Find where the given text appears and provide that cell's center as (X, Y) coordinate. 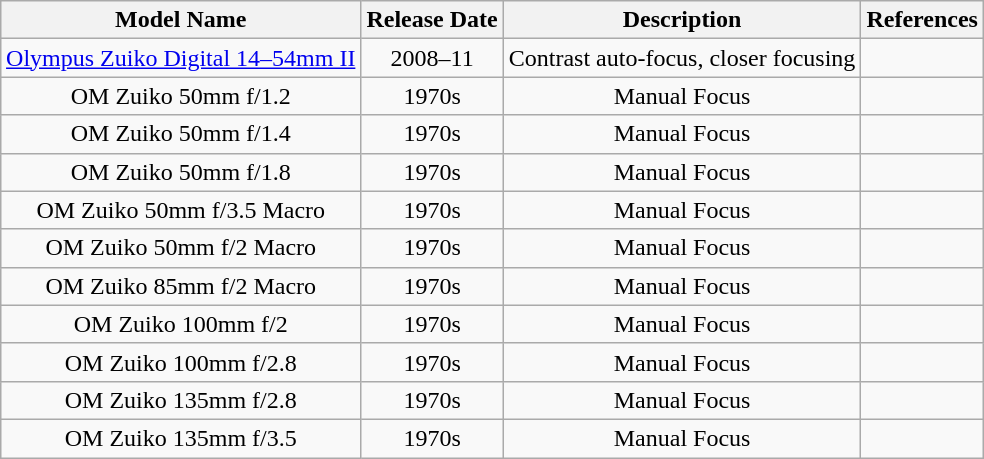
OM Zuiko 50mm f/1.4 (181, 134)
OM Zuiko 50mm f/2 Macro (181, 248)
OM Zuiko 50mm f/1.2 (181, 96)
OM Zuiko 85mm f/2 Macro (181, 286)
Model Name (181, 20)
OM Zuiko 135mm f/2.8 (181, 400)
OM Zuiko 100mm f/2.8 (181, 362)
Description (682, 20)
OM Zuiko 50mm f/1.8 (181, 172)
2008–11 (432, 58)
Release Date (432, 20)
OM Zuiko 135mm f/3.5 (181, 438)
OM Zuiko 100mm f/2 (181, 324)
OM Zuiko 50mm f/3.5 Macro (181, 210)
Contrast auto-focus, closer focusing (682, 58)
Olympus Zuiko Digital 14–54mm II (181, 58)
References (922, 20)
